Return [X, Y] of the center of cell containing provided text 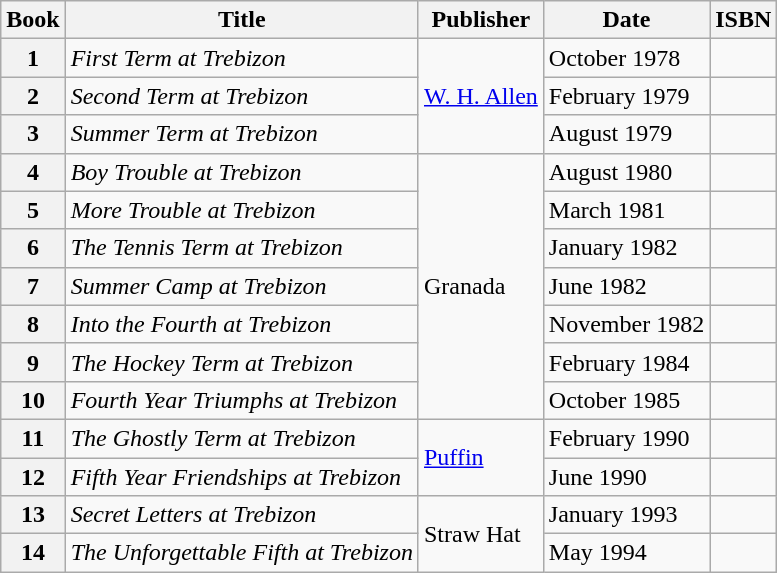
Date [626, 20]
Publisher [480, 20]
1 [33, 58]
The Unforgettable Fifth at Trebizon [242, 553]
First Term at Trebizon [242, 58]
Summer Camp at Trebizon [242, 286]
August 1980 [626, 172]
January 1993 [626, 515]
8 [33, 324]
August 1979 [626, 134]
9 [33, 362]
Boy Trouble at Trebizon [242, 172]
The Ghostly Term at Trebizon [242, 438]
January 1982 [626, 248]
Book [33, 20]
May 1994 [626, 553]
Puffin [480, 457]
Title [242, 20]
More Trouble at Trebizon [242, 210]
11 [33, 438]
W. H. Allen [480, 96]
ISBN [744, 20]
13 [33, 515]
5 [33, 210]
February 1984 [626, 362]
Summer Term at Trebizon [242, 134]
February 1990 [626, 438]
June 1990 [626, 477]
Second Term at Trebizon [242, 96]
Fourth Year Triumphs at Trebizon [242, 400]
The Hockey Term at Trebizon [242, 362]
Straw Hat [480, 534]
3 [33, 134]
November 1982 [626, 324]
14 [33, 553]
March 1981 [626, 210]
4 [33, 172]
October 1985 [626, 400]
7 [33, 286]
12 [33, 477]
2 [33, 96]
June 1982 [626, 286]
Secret Letters at Trebizon [242, 515]
10 [33, 400]
Into the Fourth at Trebizon [242, 324]
6 [33, 248]
Fifth Year Friendships at Trebizon [242, 477]
The Tennis Term at Trebizon [242, 248]
February 1979 [626, 96]
Granada [480, 286]
October 1978 [626, 58]
